Search for the cell housing the specified text and yield its [x, y] center coordinate. 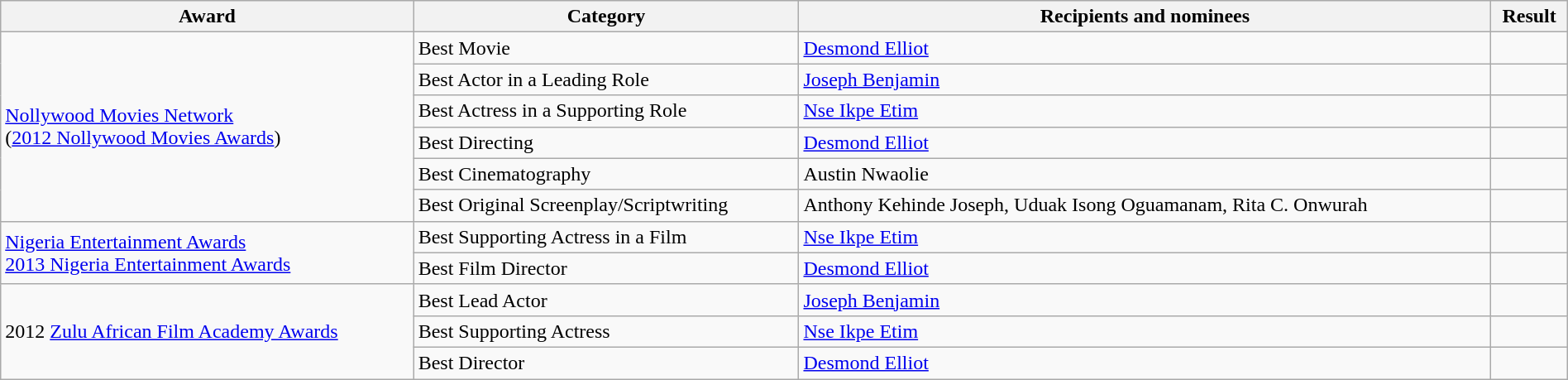
Anthony Kehinde Joseph, Uduak Isong Oguamanam, Rita C. Onwurah [1145, 205]
Best Actor in a Leading Role [606, 79]
Best Supporting Actress in a Film [606, 237]
Recipients and nominees [1145, 17]
Best Actress in a Supporting Role [606, 111]
Best Movie [606, 48]
Award [207, 17]
Result [1529, 17]
Best Directing [606, 142]
Best Film Director [606, 268]
2012 Zulu African Film Academy Awards [207, 331]
Category [606, 17]
Best Original Screenplay/Scriptwriting [606, 205]
Austin Nwaolie [1145, 174]
Best Supporting Actress [606, 331]
Nollywood Movies Network (2012 Nollywood Movies Awards) [207, 127]
Nigeria Entertainment Awards 2013 Nigeria Entertainment Awards [207, 253]
Best Cinematography [606, 174]
Best Lead Actor [606, 300]
Best Director [606, 363]
